Determine the (X, Y) coordinate at the center of the cell enclosing the given text.  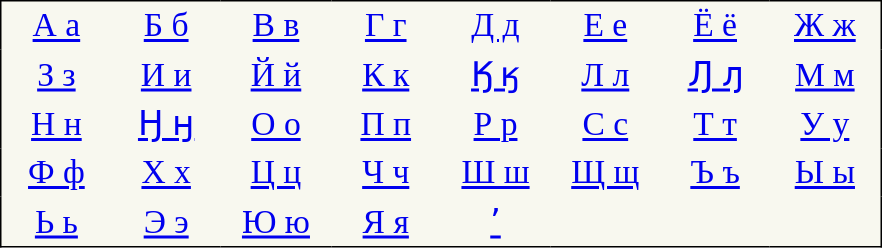
Х х (166, 172)
Ӈ ӈ (166, 124)
Г г (386, 26)
Ё ё (715, 26)
Ж ж (826, 26)
Ь ь (56, 221)
Ԓ ԓ (715, 75)
Ю ю (276, 221)
Б б (166, 26)
Ш ш (496, 172)
П п (386, 124)
А а (56, 26)
В в (276, 26)
С с (605, 124)
Ы ы (826, 172)
Ч ч (386, 172)
З з (56, 75)
Ц ц (276, 172)
И и (166, 75)
Я я (386, 221)
Э э (166, 221)
К к (386, 75)
Ъ ъ (715, 172)
Ф ф (56, 172)
Щ щ (605, 172)
Ӄ ӄ (496, 75)
М м (826, 75)
Р р (496, 124)
ʼ (496, 221)
Л л (605, 75)
У у (826, 124)
Й й (276, 75)
Д д (496, 26)
О о (276, 124)
Т т (715, 124)
Н н (56, 124)
Е е (605, 26)
